Pinpoint the cell where the given text exists, returning its [x, y] midpoint coordinate. 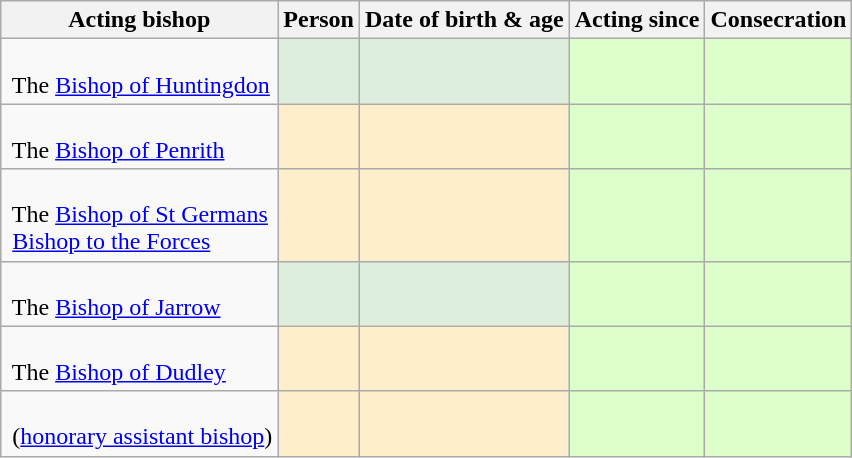
(honorary assistant bishop) [140, 424]
Date of birth & age [465, 20]
The Bishop of Penrith [140, 136]
The Bishop of St Germans Bishop to the Forces [140, 215]
Consecration [778, 20]
Person [319, 20]
The Bishop of Jarrow [140, 294]
The Bishop of Dudley [140, 358]
The Bishop of Huntingdon [140, 72]
Acting since [637, 20]
Acting bishop [140, 20]
